Output the (x, y) coordinate of the center of the cell containing the given text.  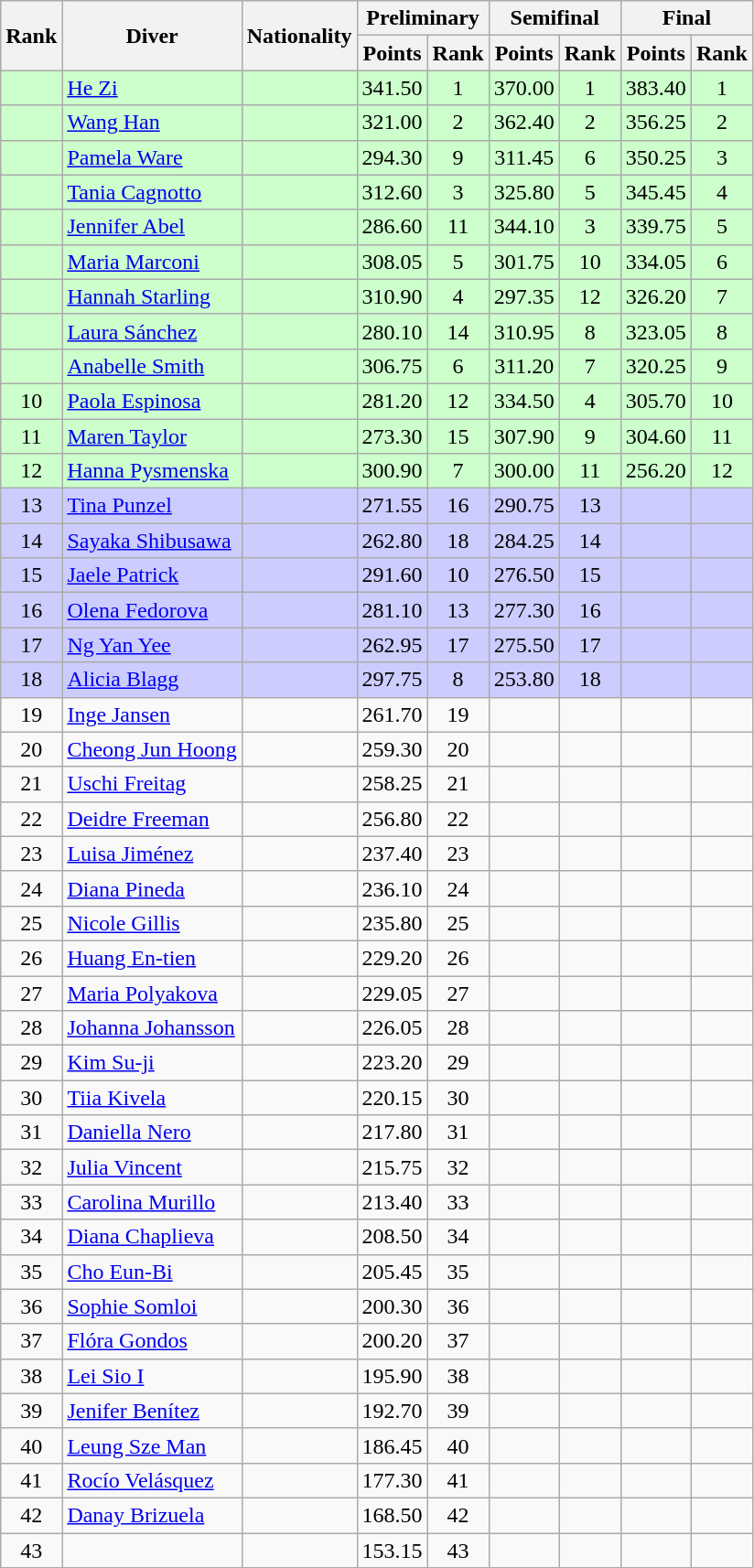
Hanna Pysmenska (152, 471)
Cheong Jun Hoong (152, 749)
Diana Chaplieva (152, 1237)
Sayaka Shibusawa (152, 541)
383.40 (655, 88)
Final (686, 18)
200.30 (392, 1306)
Flóra Gondos (152, 1341)
326.20 (655, 296)
261.70 (392, 714)
356.25 (655, 123)
Rocío Velásquez (152, 1480)
Nationality (299, 36)
Lei Sio I (152, 1376)
Carolina Murillo (152, 1202)
334.50 (523, 401)
192.70 (392, 1411)
226.05 (392, 1028)
312.60 (392, 192)
Cho Eun-Bi (152, 1272)
153.15 (392, 1551)
237.40 (392, 854)
195.90 (392, 1376)
186.45 (392, 1445)
168.50 (392, 1515)
Maren Taylor (152, 436)
300.90 (392, 471)
307.90 (523, 436)
Johanna Johansson (152, 1028)
Tiia Kivela (152, 1098)
262.95 (392, 645)
297.35 (523, 296)
297.75 (392, 680)
310.95 (523, 331)
281.10 (392, 610)
273.30 (392, 436)
Wang Han (152, 123)
Maria Polyakova (152, 993)
370.00 (523, 88)
220.15 (392, 1098)
Olena Fedorova (152, 610)
Deidre Freeman (152, 819)
344.10 (523, 227)
311.45 (523, 157)
294.30 (392, 157)
229.20 (392, 958)
253.80 (523, 680)
229.05 (392, 993)
280.10 (392, 331)
Alicia Blagg (152, 680)
223.20 (392, 1063)
321.00 (392, 123)
Jaele Patrick (152, 575)
304.60 (655, 436)
Preliminary (423, 18)
362.40 (523, 123)
290.75 (523, 506)
276.50 (523, 575)
Paola Espinosa (152, 401)
Maria Marconi (152, 262)
320.25 (655, 366)
262.80 (392, 541)
300.00 (523, 471)
He Zi (152, 88)
286.60 (392, 227)
Semifinal (555, 18)
Tania Cagnotto (152, 192)
Luisa Jiménez (152, 854)
281.20 (392, 401)
284.25 (523, 541)
Leung Sze Man (152, 1445)
308.05 (392, 262)
200.20 (392, 1341)
Julia Vincent (152, 1167)
306.75 (392, 366)
205.45 (392, 1272)
Kim Su-ji (152, 1063)
Pamela Ware (152, 157)
256.80 (392, 819)
339.75 (655, 227)
275.50 (523, 645)
Diana Pineda (152, 888)
325.80 (523, 192)
323.05 (655, 331)
Ng Yan Yee (152, 645)
301.75 (523, 262)
Diver (152, 36)
235.80 (392, 923)
213.40 (392, 1202)
341.50 (392, 88)
Nicole Gillis (152, 923)
291.60 (392, 575)
177.30 (392, 1480)
Sophie Somloi (152, 1306)
Hannah Starling (152, 296)
258.25 (392, 784)
311.20 (523, 366)
Huang En-tien (152, 958)
256.20 (655, 471)
Inge Jansen (152, 714)
Danay Brizuela (152, 1515)
259.30 (392, 749)
215.75 (392, 1167)
305.70 (655, 401)
277.30 (523, 610)
Jennifer Abel (152, 227)
334.05 (655, 262)
Jenifer Benítez (152, 1411)
345.45 (655, 192)
208.50 (392, 1237)
Uschi Freitag (152, 784)
Anabelle Smith (152, 366)
236.10 (392, 888)
Laura Sánchez (152, 331)
217.80 (392, 1133)
310.90 (392, 296)
350.25 (655, 157)
271.55 (392, 506)
Daniella Nero (152, 1133)
Tina Punzel (152, 506)
